Determine the [x, y] coordinate at the center of the cell enclosing the given text.  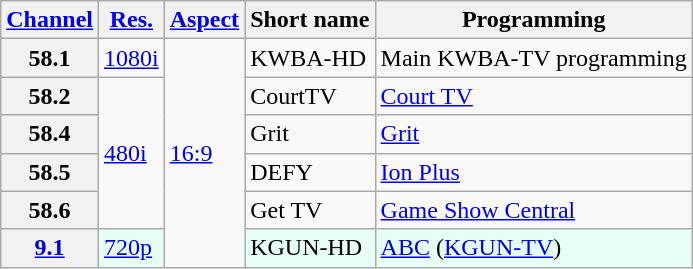
1080i [132, 58]
480i [132, 153]
Get TV [310, 210]
58.1 [50, 58]
720p [132, 248]
58.2 [50, 96]
ABC (KGUN-TV) [534, 248]
DEFY [310, 172]
Ion Plus [534, 172]
Aspect [204, 20]
9.1 [50, 248]
Court TV [534, 96]
16:9 [204, 153]
KGUN-HD [310, 248]
Programming [534, 20]
Channel [50, 20]
KWBA-HD [310, 58]
Res. [132, 20]
CourtTV [310, 96]
58.6 [50, 210]
Game Show Central [534, 210]
58.5 [50, 172]
Short name [310, 20]
Main KWBA-TV programming [534, 58]
58.4 [50, 134]
